Return the (X, Y) coordinate for the center point of the cell that contains the specified text.  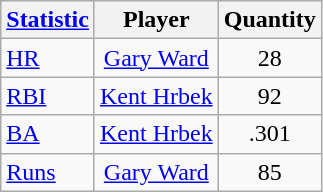
Runs (48, 172)
Quantity (270, 20)
.301 (270, 134)
85 (270, 172)
Statistic (48, 20)
HR (48, 58)
92 (270, 96)
BA (48, 134)
RBI (48, 96)
28 (270, 58)
Player (156, 20)
